Scan for the cell matching the given text and deliver its [x, y] coordinate at center. 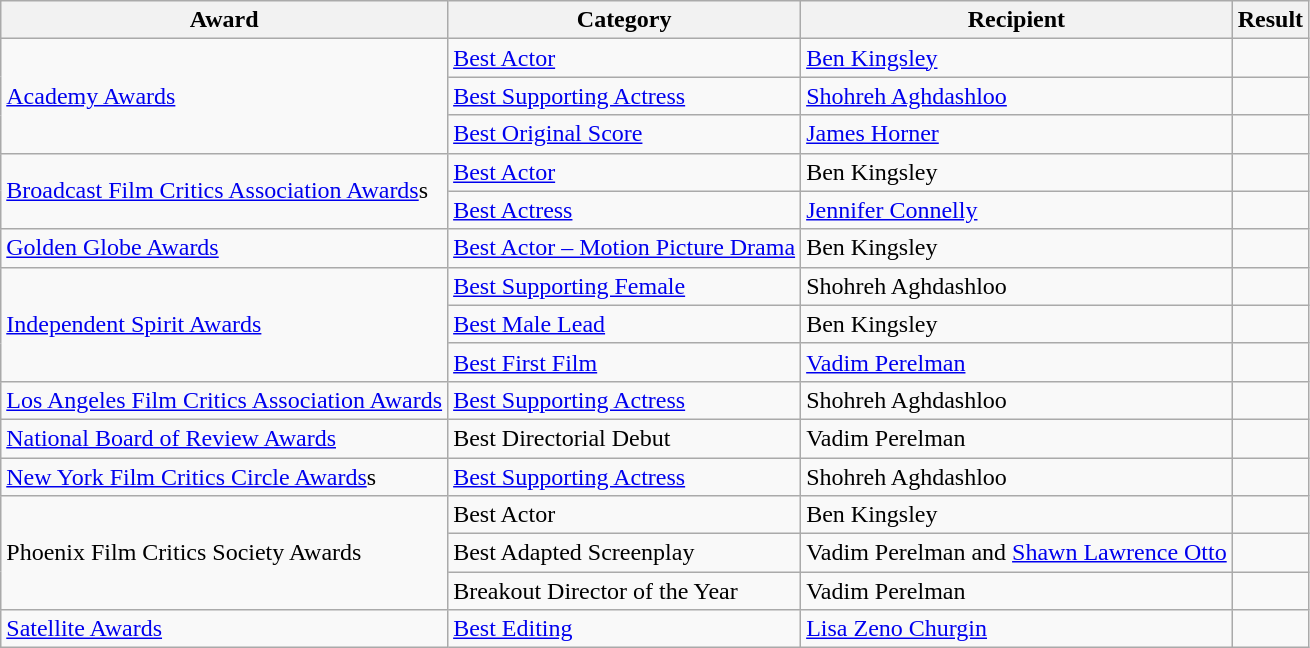
Los Angeles Film Critics Association Awards [224, 400]
Recipient [1017, 20]
Vadim Perelman and Shawn Lawrence Otto [1017, 553]
Academy Awards [224, 96]
Lisa Zeno Churgin [1017, 629]
Best Male Lead [624, 324]
Category [624, 20]
Broadcast Film Critics Association Awardss [224, 191]
Jennifer Connelly [1017, 210]
Best First Film [624, 362]
Best Editing [624, 629]
Best Supporting Female [624, 286]
James Horner [1017, 134]
Independent Spirit Awards [224, 324]
Result [1270, 20]
Award [224, 20]
Best Adapted Screenplay [624, 553]
New York Film Critics Circle Awardss [224, 477]
Breakout Director of the Year [624, 591]
National Board of Review Awards [224, 438]
Phoenix Film Critics Society Awards [224, 553]
Best Original Score [624, 134]
Best Actress [624, 210]
Golden Globe Awards [224, 248]
Best Directorial Debut [624, 438]
Satellite Awards [224, 629]
Best Actor – Motion Picture Drama [624, 248]
